From the cell containing the given text, extract its center point as (X, Y) coordinate. 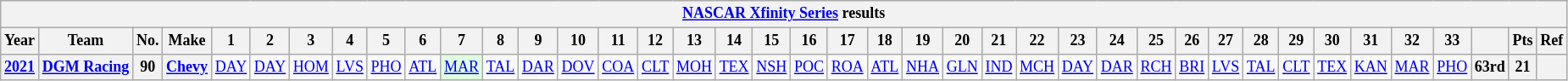
Team (85, 41)
DOV (578, 67)
4 (349, 41)
7 (462, 41)
DGM Racing (85, 67)
24 (1117, 41)
32 (1412, 41)
27 (1226, 41)
11 (619, 41)
10 (578, 41)
POC (809, 67)
16 (809, 41)
IND (998, 67)
No. (147, 41)
Ref (1552, 41)
2 (270, 41)
30 (1332, 41)
NSH (771, 67)
29 (1297, 41)
Chevy (187, 67)
17 (848, 41)
26 (1192, 41)
NASCAR Xfinity Series results (784, 14)
31 (1371, 41)
14 (734, 41)
20 (962, 41)
ROA (848, 67)
COA (619, 67)
25 (1156, 41)
90 (147, 67)
12 (656, 41)
GLN (962, 67)
5 (386, 41)
RCH (1156, 67)
28 (1261, 41)
6 (423, 41)
19 (923, 41)
2021 (20, 67)
9 (539, 41)
23 (1077, 41)
8 (500, 41)
22 (1037, 41)
BRI (1192, 67)
1 (231, 41)
Pts (1522, 41)
KAN (1371, 67)
MOH (695, 67)
18 (885, 41)
HOM (312, 67)
NHA (923, 67)
MCH (1037, 67)
Make (187, 41)
Year (20, 41)
15 (771, 41)
13 (695, 41)
3 (312, 41)
63rd (1490, 67)
33 (1453, 41)
